Scan for the cell matching the given text and deliver its (X, Y) coordinate at center. 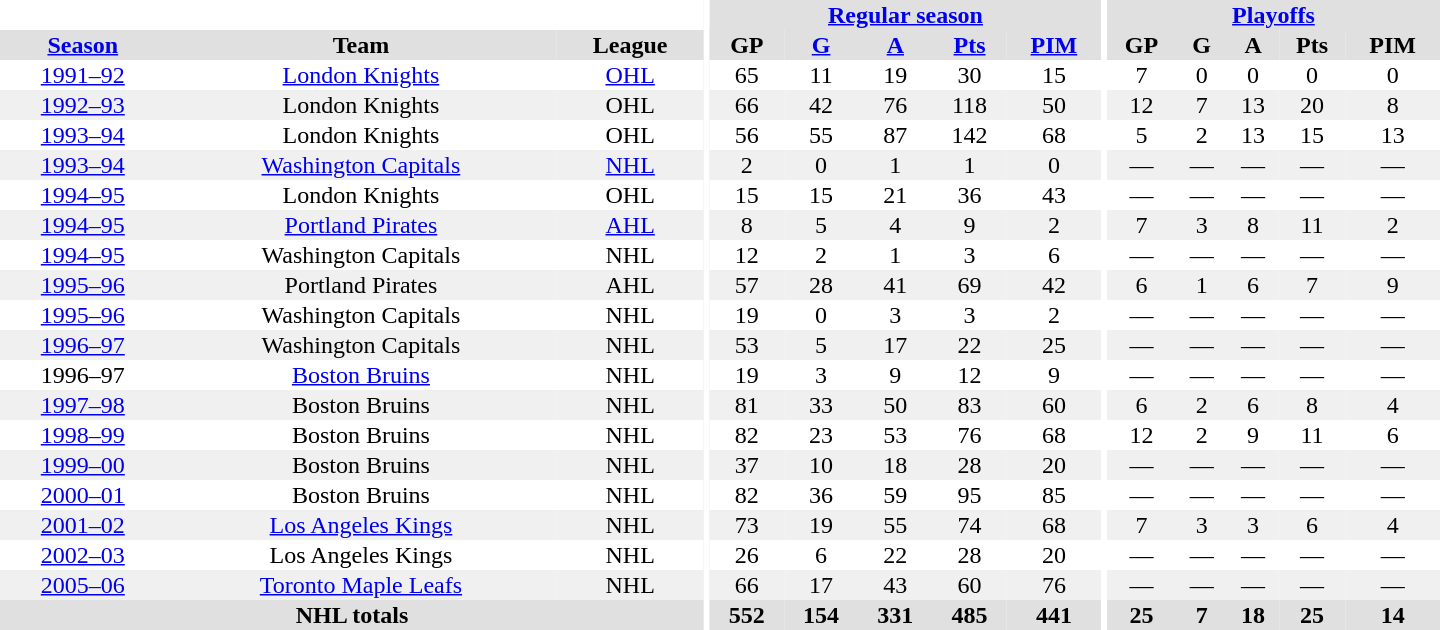
37 (747, 465)
69 (969, 285)
10 (821, 465)
81 (747, 405)
Regular season (906, 15)
Team (362, 45)
441 (1054, 615)
41 (895, 285)
142 (969, 135)
95 (969, 495)
Season (83, 45)
Toronto Maple Leafs (362, 585)
57 (747, 285)
552 (747, 615)
14 (1392, 615)
85 (1054, 495)
65 (747, 75)
331 (895, 615)
87 (895, 135)
2001–02 (83, 525)
74 (969, 525)
Playoffs (1274, 15)
33 (821, 405)
1997–98 (83, 405)
21 (895, 195)
NHL totals (352, 615)
1998–99 (83, 435)
1991–92 (83, 75)
1992–93 (83, 105)
2005–06 (83, 585)
154 (821, 615)
59 (895, 495)
23 (821, 435)
League (630, 45)
83 (969, 405)
485 (969, 615)
30 (969, 75)
2002–03 (83, 555)
1999–00 (83, 465)
26 (747, 555)
2000–01 (83, 495)
56 (747, 135)
73 (747, 525)
118 (969, 105)
